Return the [X, Y] coordinate for the center point of the cell that contains the specified text.  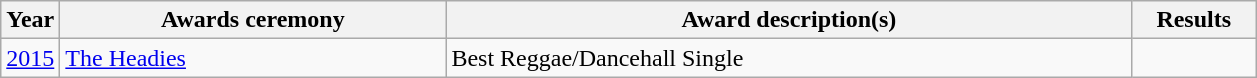
Award description(s) [789, 20]
Year [30, 20]
The Headies [253, 58]
Awards ceremony [253, 20]
Results [1194, 20]
Best Reggae/Dancehall Single [789, 58]
2015 [30, 58]
